Capture the cell that displays the provided text and extract its [x, y] central coordinate. 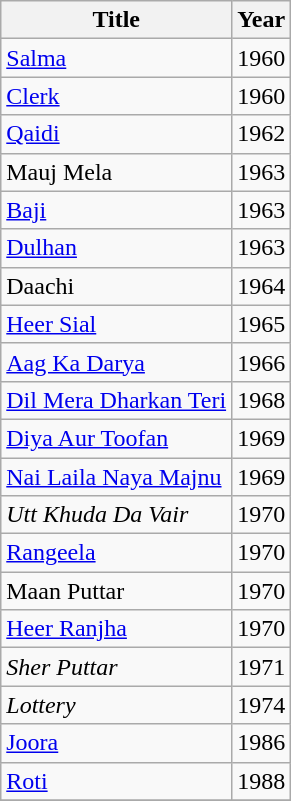
1962 [262, 134]
1964 [262, 286]
Utt Khuda Da Vair [116, 515]
Sher Puttar [116, 667]
Diya Aur Toofan [116, 438]
Joora [116, 743]
1966 [262, 362]
Dulhan [116, 248]
Dil Mera Dharkan Teri [116, 400]
1988 [262, 781]
1968 [262, 400]
1965 [262, 324]
1971 [262, 667]
Heer Sial [116, 324]
Mauj Mela [116, 172]
1986 [262, 743]
1974 [262, 705]
Title [116, 20]
Nai Laila Naya Majnu [116, 477]
Maan Puttar [116, 591]
Heer Ranjha [116, 629]
Baji [116, 210]
Aag Ka Darya [116, 362]
Year [262, 20]
Qaidi [116, 134]
Lottery [116, 705]
Roti [116, 781]
Rangeela [116, 553]
Daachi [116, 286]
Clerk [116, 96]
Salma [116, 58]
